Extract the (x, y) coordinate from the center of the cell holding the provided text.  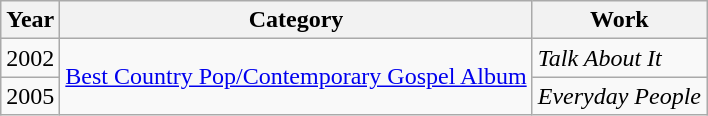
2005 (30, 96)
Work (619, 20)
Talk About It (619, 58)
Year (30, 20)
Best Country Pop/Contemporary Gospel Album (296, 77)
2002 (30, 58)
Everyday People (619, 96)
Category (296, 20)
